Determine the (x, y) coordinate at the center of the cell enclosing the given text.  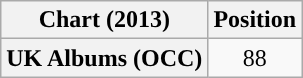
UK Albums (OCC) (104, 58)
88 (255, 58)
Position (255, 20)
Chart (2013) (104, 20)
